Provide the [x, y] coordinate of the cell's center where the given text is located.  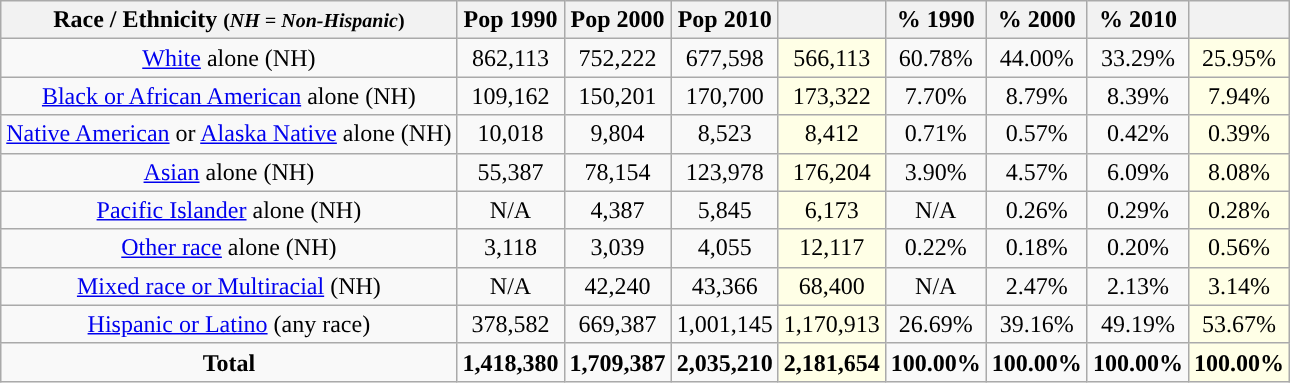
Mixed race or Multiracial (NH) [229, 286]
Pop 2010 [724, 20]
4,387 [618, 210]
Total [229, 362]
26.69% [936, 324]
10,018 [510, 134]
0.22% [936, 248]
123,978 [724, 172]
173,322 [832, 96]
0.42% [1138, 134]
3,039 [618, 248]
White alone (NH) [229, 58]
8.79% [1036, 96]
44.00% [1036, 58]
55,387 [510, 172]
5,845 [724, 210]
Asian alone (NH) [229, 172]
0.39% [1238, 134]
6.09% [1138, 172]
170,700 [724, 96]
0.28% [1238, 210]
42,240 [618, 286]
1,418,380 [510, 362]
% 1990 [936, 20]
Pacific Islander alone (NH) [229, 210]
8.08% [1238, 172]
78,154 [618, 172]
8,523 [724, 134]
0.18% [1036, 248]
862,113 [510, 58]
0.29% [1138, 210]
Hispanic or Latino (any race) [229, 324]
6,173 [832, 210]
Pop 2000 [618, 20]
4,055 [724, 248]
669,387 [618, 324]
3.90% [936, 172]
0.71% [936, 134]
25.95% [1238, 58]
43,366 [724, 286]
1,170,913 [832, 324]
0.57% [1036, 134]
0.20% [1138, 248]
Black or African American alone (NH) [229, 96]
39.16% [1036, 324]
566,113 [832, 58]
68,400 [832, 286]
0.26% [1036, 210]
1,709,387 [618, 362]
8,412 [832, 134]
% 2010 [1138, 20]
150,201 [618, 96]
2.13% [1138, 286]
33.29% [1138, 58]
12,117 [832, 248]
49.19% [1138, 324]
53.67% [1238, 324]
Other race alone (NH) [229, 248]
677,598 [724, 58]
60.78% [936, 58]
2,181,654 [832, 362]
% 2000 [1036, 20]
2,035,210 [724, 362]
752,222 [618, 58]
Race / Ethnicity (NH = Non-Hispanic) [229, 20]
2.47% [1036, 286]
9,804 [618, 134]
Pop 1990 [510, 20]
3.14% [1238, 286]
7.70% [936, 96]
3,118 [510, 248]
109,162 [510, 96]
8.39% [1138, 96]
176,204 [832, 172]
4.57% [1036, 172]
Native American or Alaska Native alone (NH) [229, 134]
1,001,145 [724, 324]
0.56% [1238, 248]
378,582 [510, 324]
7.94% [1238, 96]
